Search for the cell housing the specified text and yield its [x, y] center coordinate. 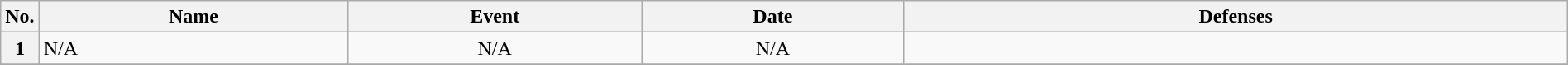
Date [772, 17]
No. [20, 17]
Event [495, 17]
Defenses [1236, 17]
1 [20, 48]
Name [194, 17]
